For the text-containing cell, return its midpoint in (x, y) coordinate format. 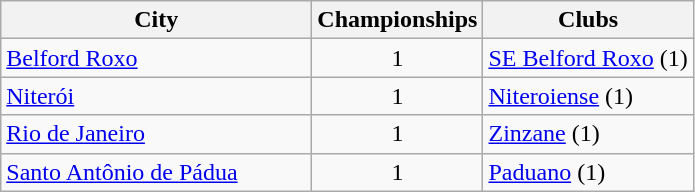
Santo Antônio de Pádua (156, 172)
SE Belford Roxo (1) (588, 58)
Niterói (156, 96)
Paduano (1) (588, 172)
Rio de Janeiro (156, 134)
City (156, 20)
Belford Roxo (156, 58)
Clubs (588, 20)
Championships (398, 20)
Zinzane (1) (588, 134)
Niteroiense (1) (588, 96)
